From the cell containing the given text, extract its center point as (x, y) coordinate. 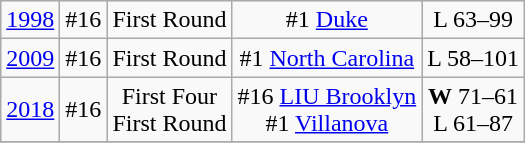
#1 North Carolina (327, 58)
L 63–99 (474, 20)
L 58–101 (474, 58)
#1 Duke (327, 20)
W 71–61 L 61–87 (474, 110)
2018 (30, 110)
First FourFirst Round (170, 110)
2009 (30, 58)
1998 (30, 20)
#16 LIU Brooklyn#1 Villanova (327, 110)
